Extract the [X, Y] coordinate from the center of the cell holding the provided text.  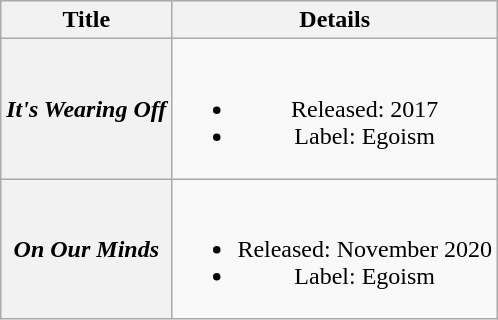
Released: November 2020Label: Egoism [335, 249]
On Our Minds [86, 249]
It's Wearing Off [86, 109]
Details [335, 20]
Title [86, 20]
Released: 2017Label: Egoism [335, 109]
